Find where the given text appears and provide that cell's center as (X, Y) coordinate. 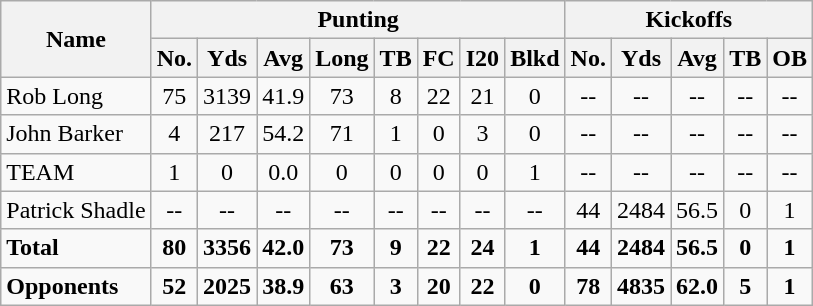
5 (746, 286)
FC (438, 58)
Name (76, 39)
Total (76, 248)
0.0 (284, 172)
54.2 (284, 134)
63 (342, 286)
John Barker (76, 134)
4 (174, 134)
217 (228, 134)
TEAM (76, 172)
2025 (228, 286)
Punting (358, 20)
8 (396, 96)
Long (342, 58)
4835 (640, 286)
80 (174, 248)
Blkd (535, 58)
Opponents (76, 286)
3139 (228, 96)
21 (482, 96)
9 (396, 248)
20 (438, 286)
75 (174, 96)
24 (482, 248)
Patrick Shadle (76, 210)
42.0 (284, 248)
I20 (482, 58)
78 (588, 286)
Rob Long (76, 96)
62.0 (698, 286)
52 (174, 286)
Kickoffs (688, 20)
71 (342, 134)
OB (790, 58)
3356 (228, 248)
38.9 (284, 286)
41.9 (284, 96)
